Locate the cell with the specified text and output its (x, y) center coordinate. 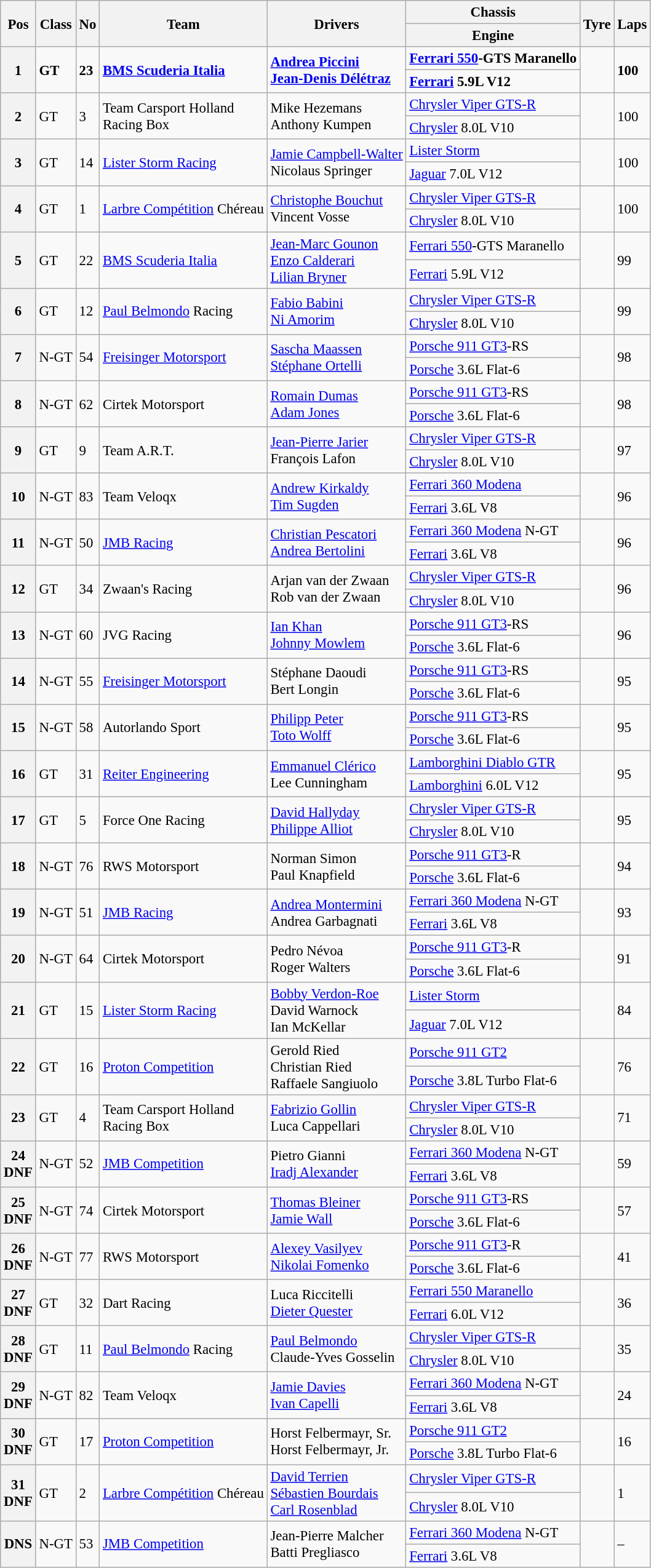
29DNF (18, 1395)
Laps (633, 23)
Team (183, 23)
No (87, 23)
Jean-Marc Gounon Enzo Calderari Lilian Bryner (337, 260)
36 (633, 1303)
Luca Riccitelli Dieter Quester (337, 1303)
Dart Racing (183, 1303)
93 (633, 913)
8 (18, 404)
34 (87, 589)
94 (633, 866)
6 (18, 311)
58 (87, 727)
24 (633, 1395)
31DNF (18, 1493)
28DNF (18, 1348)
64 (87, 958)
77 (87, 1256)
Romain Dumas Adam Jones (337, 404)
Ferrari 6.0L V12 (493, 1315)
Andrea Piccini Jean-Denis Délétraz (337, 70)
74 (87, 1211)
26DNF (18, 1256)
Tyre (597, 23)
Pietro Gianni Iradj Alexander (337, 1164)
Christian Pescatori Andrea Bertolini (337, 543)
Ferrari 550 Maranello (493, 1291)
59 (633, 1164)
Andrea Montermini Andrea Garbagnati (337, 913)
Jamie Campbell-Walter Nicolaus Springer (337, 162)
41 (633, 1256)
David Hallyday Philippe Alliot (337, 821)
Horst Felbermayr, Sr. Horst Felbermayr, Jr. (337, 1442)
Pedro Névoa Roger Walters (337, 958)
Chassis (493, 12)
82 (87, 1395)
21 (18, 1010)
71 (633, 1117)
David Terrien Sébastien Bourdais Carl Rosenblad (337, 1493)
53 (87, 1544)
52 (87, 1164)
25DNF (18, 1211)
7 (18, 358)
Norman Simon Paul Knapfield (337, 866)
55 (87, 682)
50 (87, 543)
Bobby Verdon-Roe David Warnock Ian McKellar (337, 1010)
Engine (493, 36)
Gerold Ried Christian Ried Raffaele Sangiuolo (337, 1067)
84 (633, 1010)
DNS (18, 1544)
51 (87, 913)
Force One Racing (183, 821)
10 (18, 496)
Ian Khan Johnny Mowlem (337, 635)
19 (18, 913)
Team A.R.T. (183, 450)
Emmanuel Clérico Lee Cunningham (337, 774)
Alexey Vasilyev Nikolai Fomenko (337, 1256)
Pos (18, 23)
Zwaan's Racing (183, 589)
35 (633, 1348)
Lamborghini 6.0L V12 (493, 786)
57 (633, 1211)
Stéphane Daoudi Bert Longin (337, 682)
Andrew Kirkaldy Tim Sugden (337, 496)
Fabrizio Gollin Luca Cappellari (337, 1117)
Jean-Pierre Malcher Batti Pregliasco (337, 1544)
54 (87, 358)
– (633, 1544)
83 (87, 496)
Ferrari 360 Modena (493, 485)
Autorlando Sport (183, 727)
Christophe Bouchut Vincent Vosse (337, 209)
Sascha Maassen Stéphane Ortelli (337, 358)
18 (18, 866)
Paul Belmondo Claude-Yves Gosselin (337, 1348)
Jean-Pierre Jarier François Lafon (337, 450)
97 (633, 450)
Philipp Peter Toto Wolff (337, 727)
31 (87, 774)
30DNF (18, 1442)
Fabio Babini Ni Amorim (337, 311)
Drivers (337, 23)
Thomas Bleiner Jamie Wall (337, 1211)
Class (55, 23)
Lamborghini Diablo GTR (493, 762)
62 (87, 404)
Mike Hezemans Anthony Kumpen (337, 116)
91 (633, 958)
Jamie Davies Ivan Capelli (337, 1395)
60 (87, 635)
32 (87, 1303)
27DNF (18, 1303)
Arjan van der Zwaan Rob van der Zwaan (337, 589)
13 (18, 635)
20 (18, 958)
24DNF (18, 1164)
Reiter Engineering (183, 774)
JVG Racing (183, 635)
